Detect which cell encompasses the target text, then output its [X, Y] center coordinate. 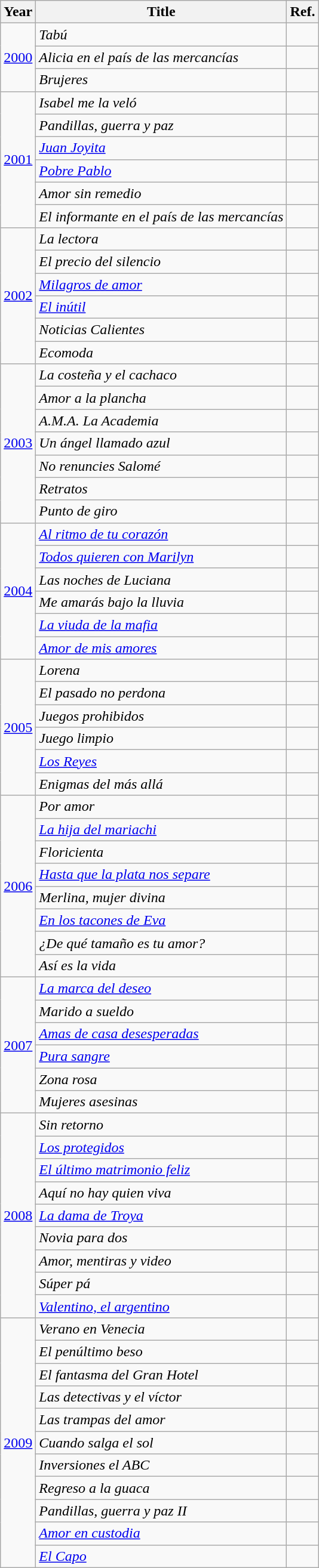
Las detectivas y el víctor [161, 1397]
La viuda de la mafia [161, 625]
2008 [18, 1216]
Aquí no hay quien viva [161, 1193]
El precio del silencio [161, 261]
¿De qué tamaño es tu amor? [161, 943]
Punto de giro [161, 511]
Me amarás bajo la lluvia [161, 602]
Las trampas del amor [161, 1420]
Súper pá [161, 1283]
Ref. [302, 12]
El pasado no perdona [161, 693]
Mujeres asesinas [161, 1102]
2000 [18, 57]
Lorena [161, 671]
Merlina, mujer divina [161, 897]
Juegos prohibidos [161, 716]
Regreso a la guaca [161, 1488]
El penúltimo beso [161, 1351]
El Capo [161, 1556]
2006 [18, 886]
Pura sangre [161, 1057]
La hija del mariachi [161, 829]
Tabú [161, 35]
A.M.A. La Academia [161, 421]
2003 [18, 443]
Year [18, 12]
Valentino, el argentino [161, 1306]
La marca del deseo [161, 988]
Todos quieren con Marilyn [161, 557]
2007 [18, 1045]
Al ritmo de tu corazón [161, 534]
Juan Joyita [161, 148]
Amor sin remedio [161, 193]
El último matrimonio feliz [161, 1170]
Pandillas, guerra y paz II [161, 1511]
Pandillas, guerra y paz [161, 125]
Por amor [161, 807]
Juego limpio [161, 739]
Ecomoda [161, 353]
Verano en Venecia [161, 1329]
Amor en custodia [161, 1533]
Cuando salga el sol [161, 1443]
Brujeres [161, 80]
2005 [18, 727]
2004 [18, 591]
La lectora [161, 239]
Amor a la plancha [161, 398]
Hasta que la plata nos separe [161, 875]
Milagros de amor [161, 285]
La costeña y el cachaco [161, 375]
La dama de Troya [161, 1215]
Un ángel llamado azul [161, 443]
2001 [18, 159]
Alicia en el país de las mercancías [161, 57]
El informante en el país de las mercancías [161, 216]
Retratos [161, 489]
Inversiones el ABC [161, 1465]
Title [161, 12]
El inútil [161, 307]
Sin retorno [161, 1125]
Marido a sueldo [161, 1011]
Las noches de Luciana [161, 579]
Pobre Pablo [161, 171]
2002 [18, 295]
No renuncies Salomé [161, 466]
Isabel me la veló [161, 103]
Así es la vida [161, 965]
El fantasma del Gran Hotel [161, 1374]
Amor de mis amores [161, 647]
Zona rosa [161, 1079]
Noticias Calientes [161, 330]
Enigmas del más allá [161, 784]
En los tacones de Eva [161, 920]
2009 [18, 1443]
Amor, mentiras y video [161, 1261]
Novia para dos [161, 1238]
Los Reyes [161, 761]
Floricienta [161, 852]
Los protegidos [161, 1147]
Amas de casa desesperadas [161, 1034]
